Scan for the cell matching the given text and deliver its (X, Y) coordinate at center. 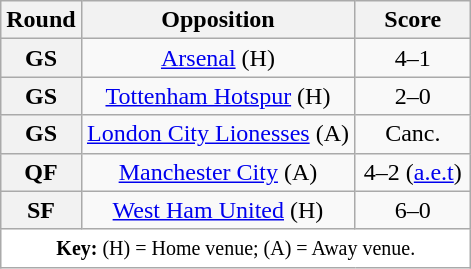
Opposition (218, 20)
London City Lionesses (A) (218, 134)
Key: (H) = Home venue; (A) = Away venue. (236, 248)
QF (41, 172)
West Ham United (H) (218, 210)
2–0 (413, 96)
4–2 (a.e.t) (413, 172)
SF (41, 210)
6–0 (413, 210)
Score (413, 20)
Tottenham Hotspur (H) (218, 96)
Arsenal (H) (218, 58)
Canc. (413, 134)
Round (41, 20)
4–1 (413, 58)
Manchester City (A) (218, 172)
